Output the (X, Y) coordinate of the center of the cell containing the given text.  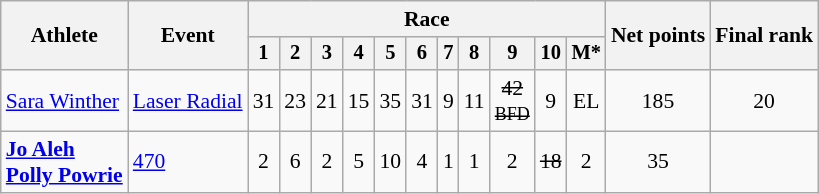
Net points (658, 36)
470 (188, 162)
Race (427, 19)
M* (586, 54)
EL (586, 100)
Jo AlehPolly Powrie (64, 162)
8 (474, 54)
Athlete (64, 36)
Event (188, 36)
42BFD (512, 100)
7 (448, 54)
Sara Winther (64, 100)
15 (359, 100)
11 (474, 100)
3 (327, 54)
Final rank (764, 36)
20 (764, 100)
23 (295, 100)
Laser Radial (188, 100)
185 (658, 100)
18 (551, 162)
21 (327, 100)
